From the cell containing the given text, extract its center point as [X, Y] coordinate. 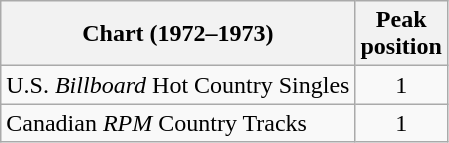
Peakposition [401, 34]
Chart (1972–1973) [178, 34]
Canadian RPM Country Tracks [178, 123]
U.S. Billboard Hot Country Singles [178, 85]
